Pinpoint the cell where the given text exists, returning its (x, y) midpoint coordinate. 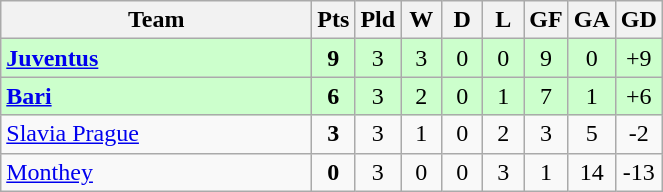
L (504, 20)
+9 (638, 58)
5 (592, 134)
6 (334, 96)
Team (156, 20)
GF (546, 20)
Juventus (156, 58)
14 (592, 172)
Pts (334, 20)
GA (592, 20)
Bari (156, 96)
+6 (638, 96)
Slavia Prague (156, 134)
-13 (638, 172)
7 (546, 96)
GD (638, 20)
W (422, 20)
Pld (378, 20)
-2 (638, 134)
D (462, 20)
Monthey (156, 172)
